Provide the (x, y) coordinate of the cell's center where the given text is located.  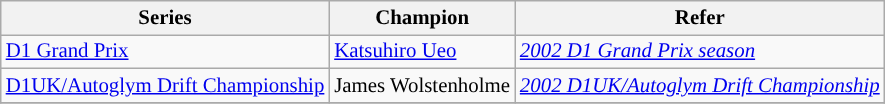
Refer (700, 18)
2002 D1 Grand Prix season (700, 51)
James Wolstenholme (422, 85)
D1 Grand Prix (166, 51)
Series (166, 18)
2002 D1UK/Autoglym Drift Championship (700, 85)
D1UK/Autoglym Drift Championship (166, 85)
Katsuhiro Ueo (422, 51)
Champion (422, 18)
